Detect which cell encompasses the target text, then output its [x, y] center coordinate. 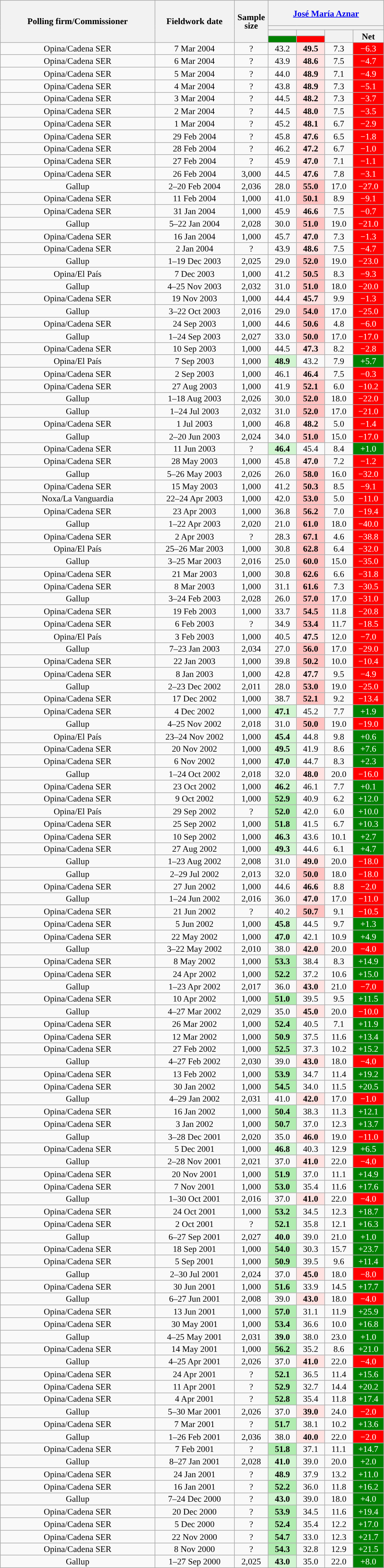
+17.0 [368, 1524]
12 Mar 2002 [195, 1036]
24 Apr 2002 [195, 974]
44.4 [282, 299]
36.5 [311, 1374]
10 Apr 2002 [195, 999]
4–27 Mar 2002 [195, 1012]
4–27 Feb 2002 [195, 1061]
34.9 [282, 624]
2–28 Nov 2001 [195, 1162]
8.2 [339, 349]
7 Mar 2004 [195, 48]
1–30 Oct 2001 [195, 1199]
38.3 [311, 1111]
5 Dec 2001 [195, 1149]
49.0 [311, 861]
+11.5 [368, 999]
19 Nov 2003 [195, 299]
2–30 Jul 2001 [195, 1274]
2 Sep 2003 [195, 374]
7.0 [339, 511]
−10.2 [368, 386]
4–25 May 2001 [195, 1336]
22 May 2002 [195, 936]
27 Aug 2003 [195, 386]
51.6 [282, 1286]
−29.0 [368, 648]
31 Jan 2004 [195, 211]
28 May 2003 [195, 461]
+5.7 [368, 362]
1–24 Sep 2003 [195, 336]
+4.9 [368, 936]
1–18 Aug 2003 [195, 399]
José María Aznar [326, 13]
3 Feb 2003 [195, 636]
3–24 Feb 2003 [195, 599]
6 Mar 2004 [195, 61]
37.1 [311, 1449]
3,000 [251, 174]
9.9 [339, 299]
1 Jul 2003 [195, 423]
49.3 [282, 848]
15 May 2003 [195, 486]
6.6 [339, 574]
−40.0 [368, 524]
10 Sep 2002 [195, 836]
6.2 [339, 799]
2,017 [251, 987]
+12.0 [368, 799]
1–24 Jun 2002 [195, 899]
−19.4 [368, 511]
Net [368, 36]
26 Mar 2002 [195, 1024]
12.0 [339, 636]
7 Feb 2001 [195, 1449]
+20.5 [368, 1086]
−13.4 [368, 699]
18 Sep 2001 [195, 1249]
+15.0 [368, 974]
4–25 Nov 2002 [195, 724]
23.0 [339, 1336]
−10.4 [368, 661]
47.5 [311, 636]
41.5 [311, 824]
38.1 [311, 1424]
2 Mar 2004 [195, 111]
21 Jun 2002 [195, 911]
−2.8 [368, 349]
55.0 [311, 186]
8.9 [339, 198]
37.2 [311, 974]
6 Nov 2002 [195, 762]
32.7 [311, 1387]
53.2 [282, 1212]
−8.0 [368, 1274]
+11.9 [368, 1024]
4–29 Jan 2002 [195, 1099]
7.2 [339, 461]
+13.6 [368, 1424]
50.6 [311, 324]
12.2 [339, 1524]
+21.7 [368, 1536]
24.0 [339, 1412]
10.1 [339, 836]
37.9 [311, 1474]
8.4 [339, 448]
10.6 [339, 974]
4 Dec 2002 [195, 711]
−23.0 [368, 261]
2–23 Dec 2002 [195, 686]
−30.5 [368, 587]
44.0 [282, 74]
35.8 [311, 1224]
2 Jan 2004 [195, 248]
+0.1 [368, 787]
−1.4 [368, 423]
53.3 [282, 962]
30 Jan 2002 [195, 1086]
50.5 [311, 274]
+20.2 [368, 1387]
14.4 [339, 1387]
21 Mar 2003 [195, 574]
−31.8 [368, 574]
50.4 [282, 1111]
24 Sep 2003 [195, 324]
38.4 [311, 962]
25 Sep 2002 [195, 824]
33.7 [282, 611]
1–22 Apr 2003 [195, 524]
40.9 [311, 799]
1–24 Oct 2002 [195, 774]
7.9 [339, 362]
+11.4 [368, 1261]
27 Feb 2004 [195, 162]
−5.1 [368, 86]
−2.9 [368, 124]
+13.7 [368, 1124]
+15.2 [368, 1049]
37.3 [311, 1049]
16 Jan 2004 [195, 236]
−6.0 [368, 324]
32.8 [311, 1549]
3 Jan 2002 [195, 1124]
46.0 [311, 1136]
11 Feb 2004 [195, 198]
+10.3 [368, 824]
5 Jun 2002 [195, 924]
+17.6 [368, 1187]
2 Apr 2003 [195, 536]
1–26 Feb 2001 [195, 1437]
2,029 [251, 1012]
−9.3 [368, 274]
2–29 Jul 2002 [195, 874]
28 Feb 2004 [195, 149]
16 Jan 2001 [195, 1486]
7 Mar 2001 [195, 1424]
4–25 Nov 2003 [195, 286]
9.1 [339, 911]
27.0 [282, 648]
8 May 2002 [195, 962]
23 Apr 2003 [195, 511]
23 Oct 2002 [195, 787]
9.2 [339, 699]
3 Mar 2004 [195, 99]
2 Oct 2001 [195, 1224]
+25.9 [368, 1311]
6 Feb 2003 [195, 624]
11 Apr 2001 [195, 1387]
8–27 Jan 2001 [195, 1462]
+17.7 [368, 1286]
27 Jun 2002 [195, 886]
60.0 [311, 562]
−27.0 [368, 186]
8 Mar 2003 [195, 587]
+6.5 [368, 1149]
−3.1 [368, 174]
−22.0 [368, 399]
15.7 [339, 1249]
4.6 [339, 536]
8 Jan 2003 [195, 674]
2,010 [251, 949]
+16.3 [368, 1224]
11.5 [339, 1086]
22 Jan 2003 [195, 661]
+21.5 [368, 1549]
2,030 [251, 1061]
51.9 [282, 1174]
+2.3 [368, 762]
14.5 [339, 1286]
22 Nov 2000 [195, 1536]
3–22 Oct 2003 [195, 311]
−35.0 [368, 562]
−1.2 [368, 461]
27 Feb 2002 [195, 1049]
+16.2 [368, 1486]
67.1 [311, 536]
56.0 [311, 648]
50.1 [311, 198]
5 Sep 2001 [195, 1261]
26 Feb 2004 [195, 174]
39.8 [282, 661]
48.1 [311, 124]
1–19 Dec 2003 [195, 261]
62.8 [311, 549]
−0.3 [368, 374]
−18.5 [368, 624]
30 May 2001 [195, 1324]
44.8 [311, 736]
35.2 [311, 1349]
51.7 [282, 1424]
34.7 [311, 1074]
+8.0 [368, 1562]
9.8 [339, 736]
28.3 [282, 536]
+18.7 [368, 1212]
2–20 Jun 2003 [195, 436]
50.2 [311, 661]
+19.2 [368, 1074]
−20.8 [368, 611]
+16.8 [368, 1324]
7.8 [339, 174]
17 Dec 2002 [195, 699]
8 Nov 2000 [195, 1549]
33.9 [311, 1286]
13 Feb 2002 [195, 1074]
5 Dec 2000 [195, 1524]
43.8 [282, 86]
42.8 [282, 674]
−3.7 [368, 99]
37.5 [311, 1036]
+0.6 [368, 736]
Fieldwork date [195, 21]
7 Nov 2001 [195, 1187]
50.3 [311, 486]
4 Apr 2001 [195, 1399]
46.3 [282, 836]
6–27 Jun 2001 [195, 1299]
29 Feb 2004 [195, 136]
58.0 [311, 474]
44.7 [311, 762]
3–22 May 2002 [195, 949]
16.0 [339, 474]
7–24 Dec 2000 [195, 1499]
24 Jan 2001 [195, 1474]
54.7 [282, 1536]
5–30 Mar 2001 [195, 1412]
6.1 [339, 848]
11 Jun 2003 [195, 448]
38.7 [282, 699]
13 Jun 2001 [195, 1311]
+15.6 [368, 1374]
+1.3 [368, 924]
62.6 [311, 574]
1 Mar 2004 [195, 124]
8.5 [339, 486]
10.9 [339, 936]
43.6 [311, 836]
9.7 [339, 924]
−1.1 [368, 162]
+2.0 [368, 1462]
Polling firm/Commissioner [78, 21]
+2.7 [368, 836]
9.6 [339, 1261]
+14.7 [368, 1449]
+21.0 [368, 1349]
20 Dec 2000 [195, 1511]
−1.8 [368, 136]
−10.0 [368, 1012]
11.3 [339, 1111]
14 May 2001 [195, 1349]
−16.0 [368, 774]
47.7 [311, 674]
+17.4 [368, 1399]
7 Dec 2003 [195, 274]
40.3 [311, 1149]
12.1 [339, 1224]
9 Oct 2002 [195, 799]
5–22 Jan 2004 [195, 223]
2,034 [251, 648]
+19.4 [368, 1511]
4 Mar 2004 [195, 86]
52.8 [282, 1399]
7–23 Jan 2003 [195, 648]
−3.5 [368, 111]
−38.8 [368, 536]
4.8 [339, 324]
36.8 [282, 511]
2,011 [251, 686]
−19.0 [368, 724]
3–25 Mar 2003 [195, 562]
40.2 [282, 911]
25.0 [282, 562]
6.4 [339, 549]
24 Apr 2001 [195, 1374]
+13.4 [368, 1036]
2–20 Feb 2004 [195, 186]
+12.1 [368, 1111]
54.3 [282, 1549]
+7.6 [368, 749]
5–26 May 2003 [195, 474]
2,013 [251, 874]
10 Sep 2003 [195, 349]
61.0 [311, 524]
16 Jan 2002 [195, 1111]
+1.9 [368, 711]
−0.7 [368, 211]
+23.7 [368, 1249]
3–28 Dec 2001 [195, 1136]
+4.0 [368, 1499]
27 Aug 2002 [195, 848]
Sample size [251, 21]
42.1 [311, 936]
6.5 [339, 136]
11.7 [339, 624]
+4.7 [368, 848]
25–26 Mar 2003 [195, 549]
+11.0 [368, 1474]
47.3 [311, 349]
5 Mar 2004 [195, 74]
20 Nov 2001 [195, 1174]
−31.0 [368, 599]
11.9 [339, 1311]
47.2 [311, 149]
1–23 Apr 2002 [195, 987]
30.3 [311, 1249]
29 Sep 2002 [195, 812]
22–24 Apr 2003 [195, 499]
36.6 [311, 1324]
6–27 Sep 2001 [195, 1237]
30 Jun 2001 [195, 1286]
47.1 [282, 711]
Noxa/La Vanguardia [78, 499]
13.2 [339, 1474]
1–27 Sep 2000 [195, 1562]
4–25 Apr 2001 [195, 1362]
23–24 Nov 2002 [195, 736]
7 Sep 2003 [195, 362]
52.5 [282, 1049]
1–23 Aug 2002 [195, 861]
61.6 [311, 587]
−6.3 [368, 48]
20 Nov 2002 [195, 749]
24 Oct 2001 [195, 1212]
1–24 Jul 2003 [195, 411]
−20.0 [368, 286]
2,021 [251, 1162]
19 Feb 2003 [195, 611]
−10.5 [368, 911]
+10.0 [368, 812]
8.8 [339, 886]
